From the cell containing the given text, extract its center point as (x, y) coordinate. 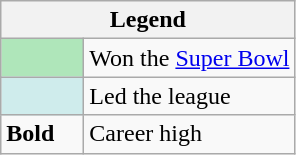
Career high (190, 134)
Led the league (190, 96)
Won the Super Bowl (190, 58)
Legend (148, 20)
Bold (42, 134)
